From the cell containing the given text, extract its center point as (X, Y) coordinate. 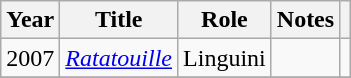
Ratatouille (119, 58)
Title (119, 20)
Role (225, 20)
Linguini (225, 58)
Year (30, 20)
Notes (305, 20)
2007 (30, 58)
